For the text-containing cell, return its midpoint in (x, y) coordinate format. 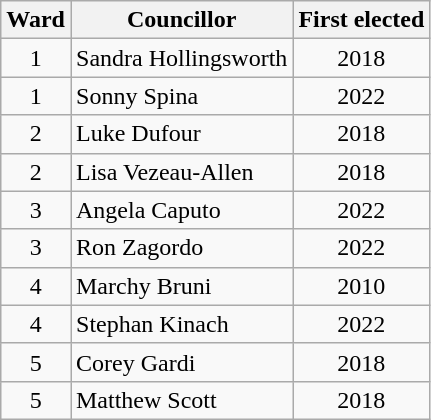
Ward (36, 20)
Sandra Hollingsworth (181, 58)
Ron Zagordo (181, 248)
Sonny Spina (181, 96)
2010 (362, 286)
Stephan Kinach (181, 324)
Angela Caputo (181, 210)
First elected (362, 20)
Lisa Vezeau-Allen (181, 172)
Marchy Bruni (181, 286)
Luke Dufour (181, 134)
Councillor (181, 20)
Matthew Scott (181, 400)
Corey Gardi (181, 362)
